Locate the cell with the specified text and output its (X, Y) center coordinate. 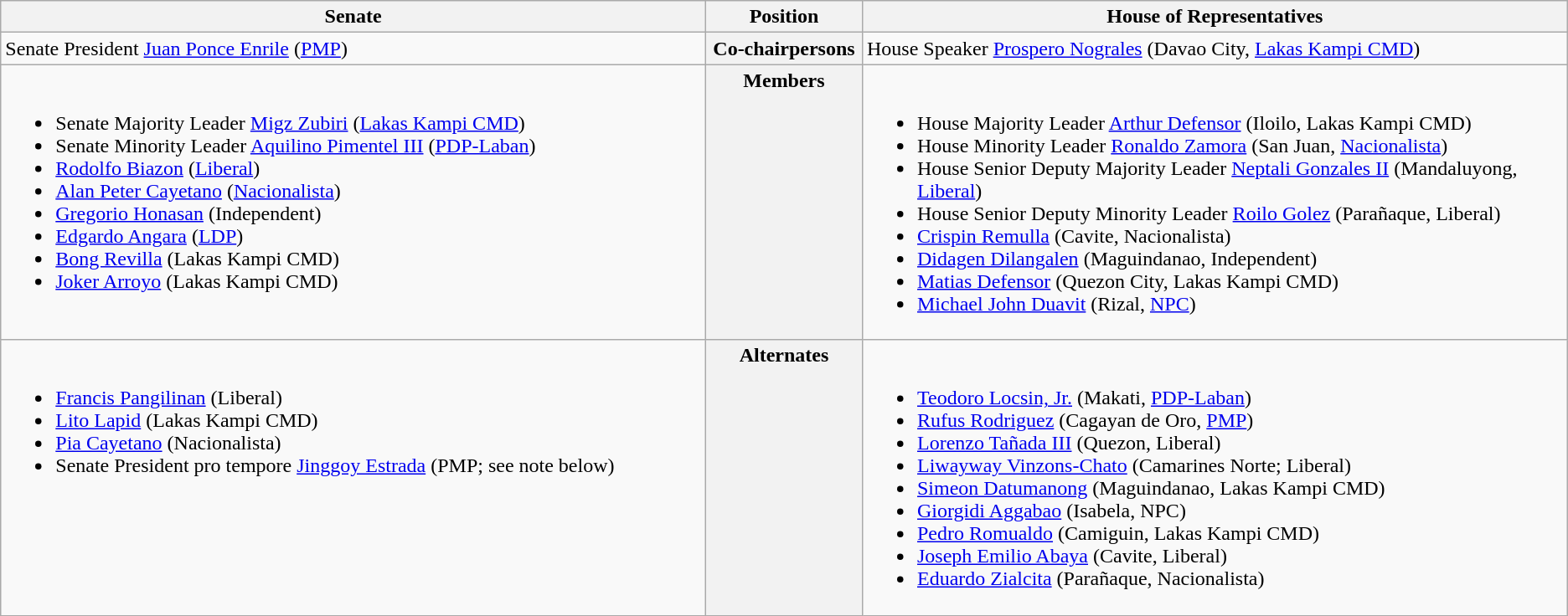
Position (784, 17)
Senate President Juan Ponce Enrile (PMP) (353, 49)
Francis Pangilinan (Liberal)Lito Lapid (Lakas Kampi CMD)Pia Cayetano (Nacionalista)Senate President pro tempore Jinggoy Estrada (PMP; see note below) (353, 477)
Co-chairpersons (784, 49)
House of Representatives (1215, 17)
Alternates (784, 477)
Senate (353, 17)
Members (784, 203)
House Speaker Prospero Nograles (Davao City, Lakas Kampi CMD) (1215, 49)
